Output the [X, Y] coordinate of the center of the cell containing the given text.  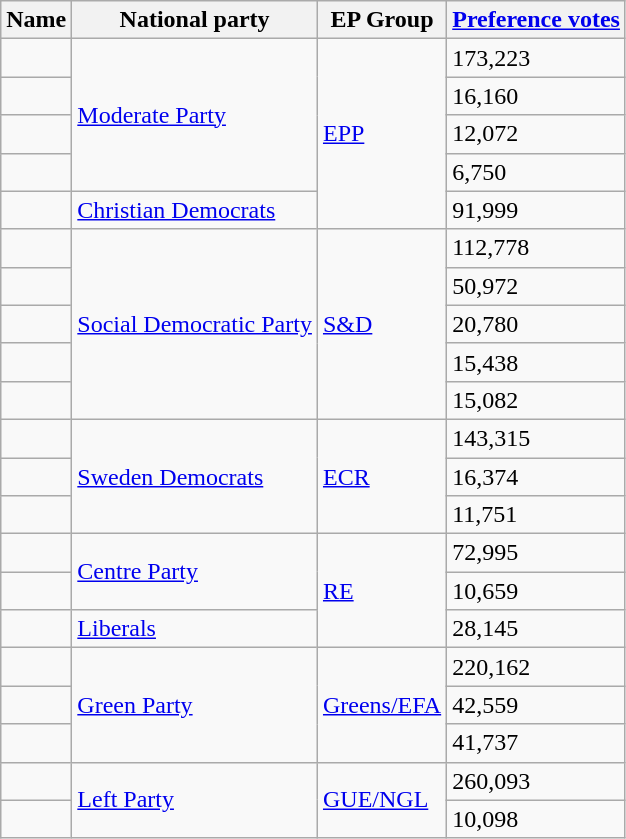
Centre Party [195, 572]
11,751 [536, 515]
Sweden Democrats [195, 476]
91,999 [536, 210]
41,737 [536, 743]
Green Party [195, 705]
EP Group [382, 20]
Social Democratic Party [195, 324]
16,374 [536, 477]
RE [382, 591]
112,778 [536, 248]
S&D [382, 324]
Left Party [195, 800]
ECR [382, 476]
42,559 [536, 705]
Preference votes [536, 20]
EPP [382, 134]
Greens/EFA [382, 705]
72,995 [536, 553]
10,098 [536, 819]
Name [36, 20]
GUE/NGL [382, 800]
12,072 [536, 134]
15,082 [536, 400]
220,162 [536, 667]
173,223 [536, 58]
Liberals [195, 629]
260,093 [536, 781]
143,315 [536, 438]
Moderate Party [195, 115]
National party [195, 20]
50,972 [536, 286]
16,160 [536, 96]
20,780 [536, 324]
28,145 [536, 629]
Christian Democrats [195, 210]
6,750 [536, 172]
10,659 [536, 591]
15,438 [536, 362]
